Search for the cell housing the specified text and yield its (X, Y) center coordinate. 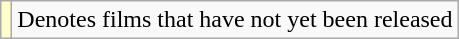
Denotes films that have not yet been released (235, 20)
